Pinpoint the cell where the given text exists, returning its (X, Y) midpoint coordinate. 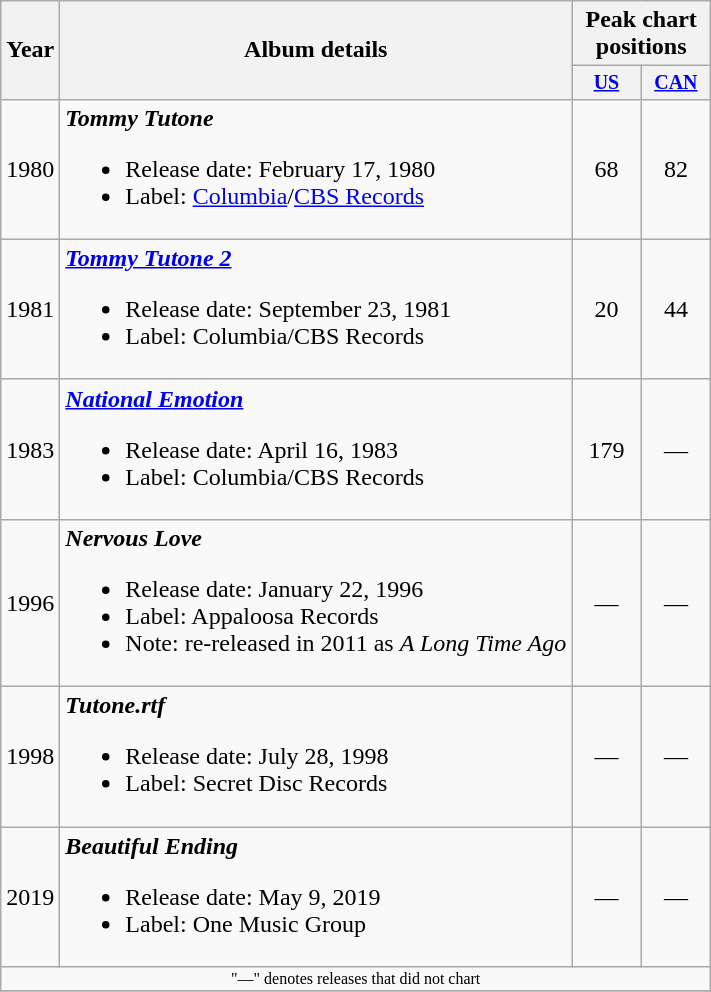
Peak chartpositions (642, 34)
Album details (316, 50)
1983 (30, 449)
1981 (30, 309)
68 (606, 169)
Tutone.rtfRelease date: July 28, 1998Label: Secret Disc Records (316, 757)
Tommy Tutone 2Release date: September 23, 1981Label: Columbia/CBS Records (316, 309)
Nervous LoveRelease date: January 22, 1996Label: Appaloosa RecordsNote: re-released in 2011 as A Long Time Ago (316, 602)
"—" denotes releases that did not chart (356, 979)
179 (606, 449)
1998 (30, 757)
National EmotionRelease date: April 16, 1983Label: Columbia/CBS Records (316, 449)
Beautiful EndingRelease date: May 9, 2019Label: One Music Group (316, 897)
US (606, 82)
1980 (30, 169)
1996 (30, 602)
20 (606, 309)
44 (676, 309)
Year (30, 50)
2019 (30, 897)
CAN (676, 82)
82 (676, 169)
Tommy TutoneRelease date: February 17, 1980Label: Columbia/CBS Records (316, 169)
